For the text-containing cell, return its midpoint in [x, y] coordinate format. 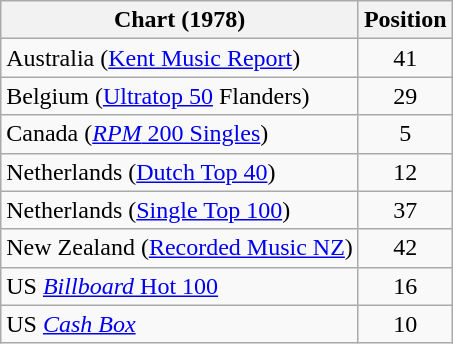
Belgium (Ultratop 50 Flanders) [180, 96]
Netherlands (Dutch Top 40) [180, 172]
Chart (1978) [180, 20]
Canada (RPM 200 Singles) [180, 134]
37 [405, 210]
Australia (Kent Music Report) [180, 58]
Position [405, 20]
16 [405, 286]
29 [405, 96]
Netherlands (Single Top 100) [180, 210]
5 [405, 134]
10 [405, 324]
42 [405, 248]
12 [405, 172]
US Billboard Hot 100 [180, 286]
41 [405, 58]
US Cash Box [180, 324]
New Zealand (Recorded Music NZ) [180, 248]
